Extract the (X, Y) coordinate from the center of the cell holding the provided text.  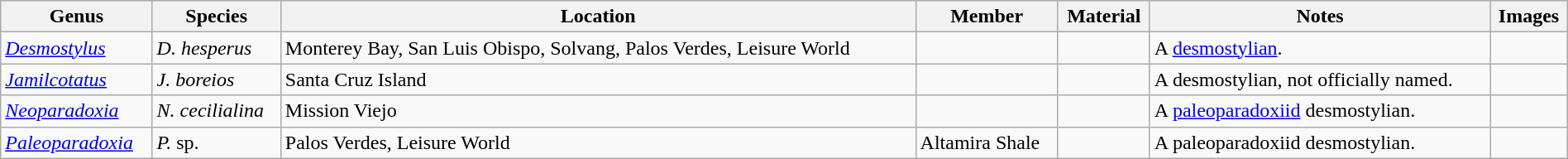
Mission Viejo (598, 111)
Genus (76, 17)
Notes (1320, 17)
Member (987, 17)
Monterey Bay, San Luis Obispo, Solvang, Palos Verdes, Leisure World (598, 48)
P. sp. (217, 142)
Palos Verdes, Leisure World (598, 142)
Neoparadoxia (76, 111)
Santa Cruz Island (598, 79)
Images (1528, 17)
Altamira Shale (987, 142)
Desmostylus (76, 48)
Jamilcotatus (76, 79)
A desmostylian. (1320, 48)
Location (598, 17)
J. boreios (217, 79)
A desmostylian, not officially named. (1320, 79)
Paleoparadoxia (76, 142)
Material (1103, 17)
D. hesperus (217, 48)
Species (217, 17)
N. cecilialina (217, 111)
